Identify which cell holds the provided text, then report its [X, Y] central coordinate. 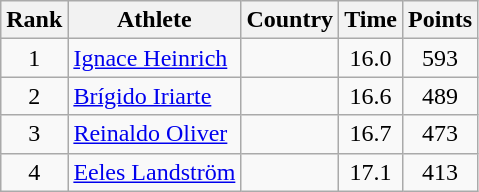
16.7 [371, 134]
Eeles Landström [154, 172]
Points [440, 20]
Brígido Iriarte [154, 96]
3 [34, 134]
Ignace Heinrich [154, 58]
17.1 [371, 172]
593 [440, 58]
473 [440, 134]
413 [440, 172]
1 [34, 58]
Athlete [154, 20]
Time [371, 20]
Rank [34, 20]
4 [34, 172]
Reinaldo Oliver [154, 134]
16.6 [371, 96]
Country [290, 20]
2 [34, 96]
489 [440, 96]
16.0 [371, 58]
